Provide the (X, Y) coordinate of the cell's center where the given text is located.  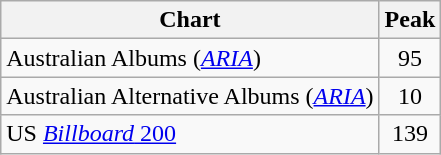
10 (410, 96)
Australian Alternative Albums (ARIA) (190, 96)
US Billboard 200 (190, 134)
Peak (410, 20)
Australian Albums (ARIA) (190, 58)
95 (410, 58)
139 (410, 134)
Chart (190, 20)
